Search for the cell housing the specified text and yield its [x, y] center coordinate. 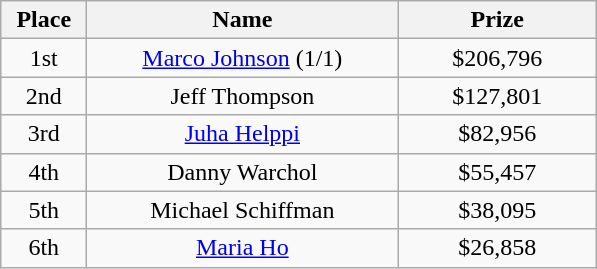
Marco Johnson (1/1) [242, 58]
Danny Warchol [242, 172]
Jeff Thompson [242, 96]
2nd [44, 96]
6th [44, 248]
5th [44, 210]
$38,095 [498, 210]
4th [44, 172]
$82,956 [498, 134]
Juha Helppi [242, 134]
$206,796 [498, 58]
Maria Ho [242, 248]
Place [44, 20]
$127,801 [498, 96]
Michael Schiffman [242, 210]
Name [242, 20]
Prize [498, 20]
3rd [44, 134]
$55,457 [498, 172]
1st [44, 58]
$26,858 [498, 248]
